Search for the cell housing the specified text and yield its [X, Y] center coordinate. 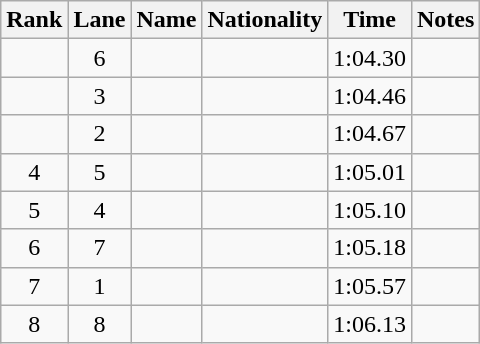
Name [166, 20]
1:05.18 [370, 248]
1:05.01 [370, 172]
Time [370, 20]
1:05.10 [370, 210]
1:04.67 [370, 134]
1:04.46 [370, 96]
1:06.13 [370, 324]
2 [100, 134]
Nationality [265, 20]
Notes [445, 20]
Rank [34, 20]
1 [100, 286]
Lane [100, 20]
3 [100, 96]
1:05.57 [370, 286]
1:04.30 [370, 58]
